Output the [x, y] coordinate of the center of the cell containing the given text.  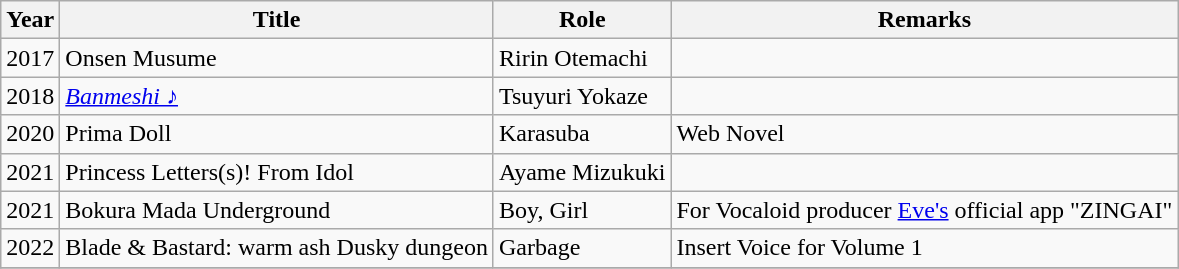
Year [30, 20]
Onsen Musume [277, 58]
Remarks [924, 20]
Garbage [582, 248]
2022 [30, 248]
Blade & Bastard: warm ash Dusky dungeon [277, 248]
Tsuyuri Yokaze [582, 96]
2017 [30, 58]
Web Novel [924, 134]
Ayame Mizukuki [582, 172]
Banmeshi ♪ [277, 96]
Bokura Mada Underground [277, 210]
Insert Voice for Volume 1 [924, 248]
Karasuba [582, 134]
Ririn Otemachi [582, 58]
Title [277, 20]
2018 [30, 96]
Role [582, 20]
For Vocaloid producer Eve's official app "ZINGAI" [924, 210]
Prima Doll [277, 134]
Princess Letters(s)! From Idol [277, 172]
2020 [30, 134]
Boy, Girl [582, 210]
